Scan for the cell matching the given text and deliver its [X, Y] coordinate at center. 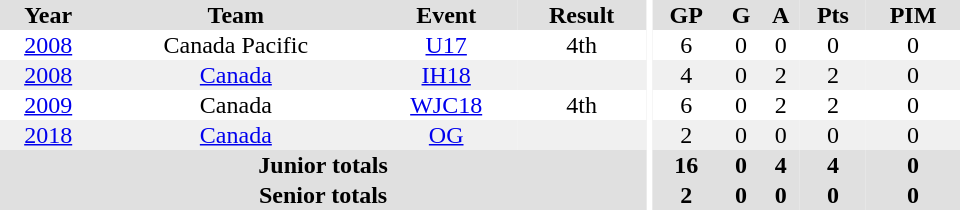
GP [686, 15]
Canada Pacific [236, 45]
U17 [446, 45]
A [780, 15]
Pts [833, 15]
2018 [48, 135]
2009 [48, 105]
Team [236, 15]
OG [446, 135]
Junior totals [323, 165]
IH18 [446, 75]
Result [582, 15]
Event [446, 15]
PIM [913, 15]
Senior totals [323, 195]
WJC18 [446, 105]
16 [686, 165]
Year [48, 15]
G [740, 15]
